Determine the (X, Y) coordinate at the center of the cell enclosing the given text.  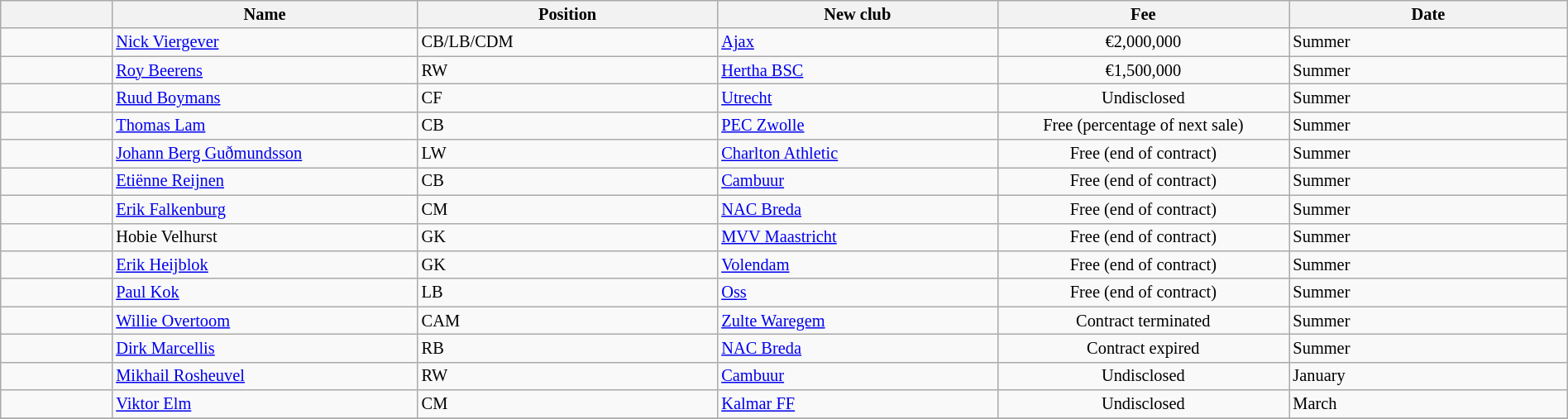
Position (567, 14)
Contract expired (1143, 348)
New club (857, 14)
Roy Beerens (265, 70)
Volendam (857, 264)
Hertha BSC (857, 70)
Dirk Marcellis (265, 348)
Free (percentage of next sale) (1143, 126)
Utrecht (857, 98)
Kalmar FF (857, 404)
MVV Maastricht (857, 237)
Charlton Athletic (857, 154)
Zulte Waregem (857, 321)
Fee (1143, 14)
CF (567, 98)
Date (1429, 14)
Nick Viergever (265, 42)
€1,500,000 (1143, 70)
Etiënne Reijnen (265, 181)
LW (567, 154)
CB/LB/CDM (567, 42)
Hobie Velhurst (265, 237)
Willie Overtoom (265, 321)
Erik Falkenburg (265, 209)
Ruud Boymans (265, 98)
Oss (857, 293)
RB (567, 348)
LB (567, 293)
CAM (567, 321)
Viktor Elm (265, 404)
Johann Berg Guðmundsson (265, 154)
Name (265, 14)
Mikhail Rosheuvel (265, 376)
Paul Kok (265, 293)
Contract terminated (1143, 321)
Erik Heijblok (265, 264)
Thomas Lam (265, 126)
PEC Zwolle (857, 126)
January (1429, 376)
€2,000,000 (1143, 42)
Ajax (857, 42)
March (1429, 404)
